Search for the cell housing the specified text and yield its (x, y) center coordinate. 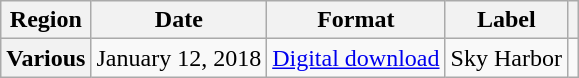
Label (506, 20)
January 12, 2018 (179, 58)
Sky Harbor (506, 58)
Various (46, 58)
Region (46, 20)
Digital download (356, 58)
Format (356, 20)
Date (179, 20)
